Find where the given text appears and provide that cell's center as (x, y) coordinate. 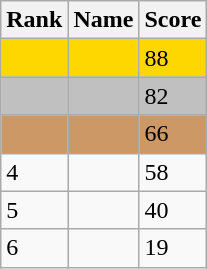
82 (173, 96)
88 (173, 58)
4 (34, 172)
58 (173, 172)
Score (173, 20)
6 (34, 248)
40 (173, 210)
19 (173, 248)
Name (104, 20)
66 (173, 134)
Rank (34, 20)
5 (34, 210)
